Locate the cell with the specified text and output its (x, y) center coordinate. 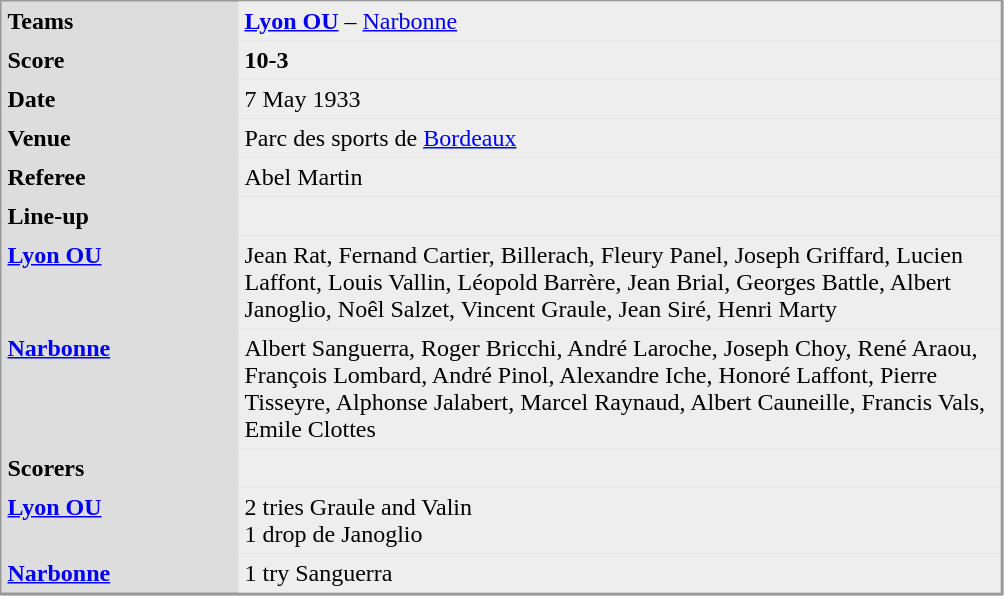
Referee (120, 178)
1 try Sanguerra (619, 574)
Lyon OU – Narbonne (619, 22)
10-3 (619, 60)
Line-up (120, 216)
Date (120, 100)
Scorers (120, 468)
Venue (120, 138)
Teams (120, 22)
Score (120, 60)
2 tries Graule and Valin1 drop de Janoglio (619, 521)
Abel Martin (619, 178)
7 May 1933 (619, 100)
Parc des sports de Bordeaux (619, 138)
